Capture the cell that displays the provided text and extract its [X, Y] central coordinate. 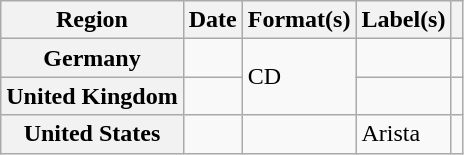
United Kingdom [92, 96]
CD [299, 77]
Germany [92, 58]
Arista [404, 134]
Label(s) [404, 20]
Region [92, 20]
Date [212, 20]
United States [92, 134]
Format(s) [299, 20]
